Return the (X, Y) coordinate for the center point of the cell that contains the specified text.  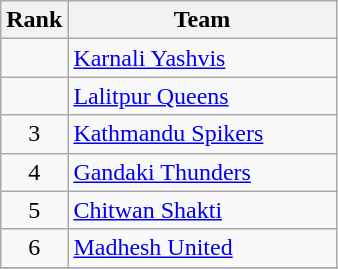
Madhesh United (202, 248)
5 (34, 210)
4 (34, 172)
Rank (34, 20)
3 (34, 134)
6 (34, 248)
Gandaki Thunders (202, 172)
Karnali Yashvis (202, 58)
Kathmandu Spikers (202, 134)
Chitwan Shakti (202, 210)
Team (202, 20)
Lalitpur Queens (202, 96)
